For the text-containing cell, return its midpoint in (x, y) coordinate format. 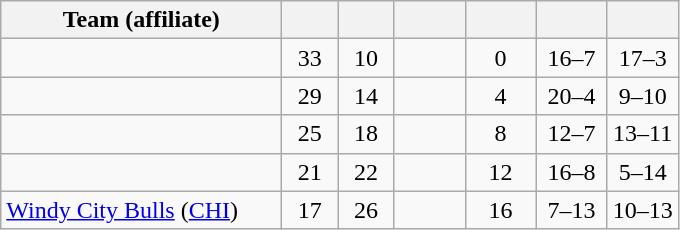
4 (500, 96)
8 (500, 134)
0 (500, 58)
Team (affiliate) (142, 20)
22 (366, 172)
12 (500, 172)
7–13 (572, 210)
26 (366, 210)
16–8 (572, 172)
17 (310, 210)
29 (310, 96)
10–13 (642, 210)
33 (310, 58)
16–7 (572, 58)
18 (366, 134)
13–11 (642, 134)
17–3 (642, 58)
5–14 (642, 172)
Windy City Bulls (CHI) (142, 210)
12–7 (572, 134)
9–10 (642, 96)
10 (366, 58)
14 (366, 96)
25 (310, 134)
16 (500, 210)
20–4 (572, 96)
21 (310, 172)
